Determine the [X, Y] coordinate at the center of the cell enclosing the given text.  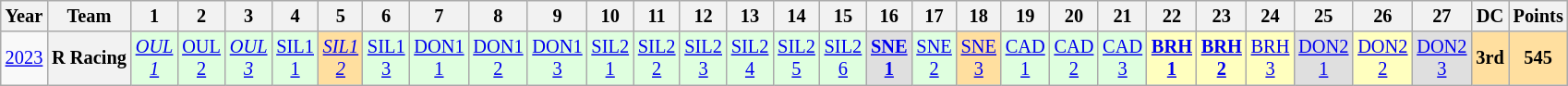
2 [201, 16]
14 [796, 16]
3rd [1490, 58]
13 [750, 16]
23 [1222, 16]
25 [1323, 16]
7 [439, 16]
545 [1538, 58]
9 [557, 16]
DC [1490, 16]
DON23 [1441, 58]
Year [24, 16]
R Racing [89, 58]
6 [386, 16]
Points [1538, 16]
17 [934, 16]
5 [341, 16]
SIL21 [610, 58]
DON22 [1382, 58]
10 [610, 16]
12 [703, 16]
16 [888, 16]
8 [498, 16]
DON21 [1323, 58]
OUL2 [201, 58]
22 [1172, 16]
11 [657, 16]
OUL3 [248, 58]
DON11 [439, 58]
SNE3 [979, 58]
19 [1025, 16]
2023 [24, 58]
Team [89, 16]
1 [154, 16]
CAD1 [1025, 58]
3 [248, 16]
CAD2 [1075, 58]
24 [1271, 16]
SIL11 [295, 58]
4 [295, 16]
21 [1123, 16]
SIL13 [386, 58]
27 [1441, 16]
SIL26 [843, 58]
15 [843, 16]
SIL24 [750, 58]
SIL12 [341, 58]
SNE1 [888, 58]
26 [1382, 16]
OUL1 [154, 58]
SIL23 [703, 58]
SNE2 [934, 58]
BRH3 [1271, 58]
20 [1075, 16]
SIL22 [657, 58]
BRH1 [1172, 58]
DON12 [498, 58]
SIL25 [796, 58]
DON13 [557, 58]
CAD3 [1123, 58]
BRH2 [1222, 58]
18 [979, 16]
